Identify which cell holds the provided text, then report its (x, y) central coordinate. 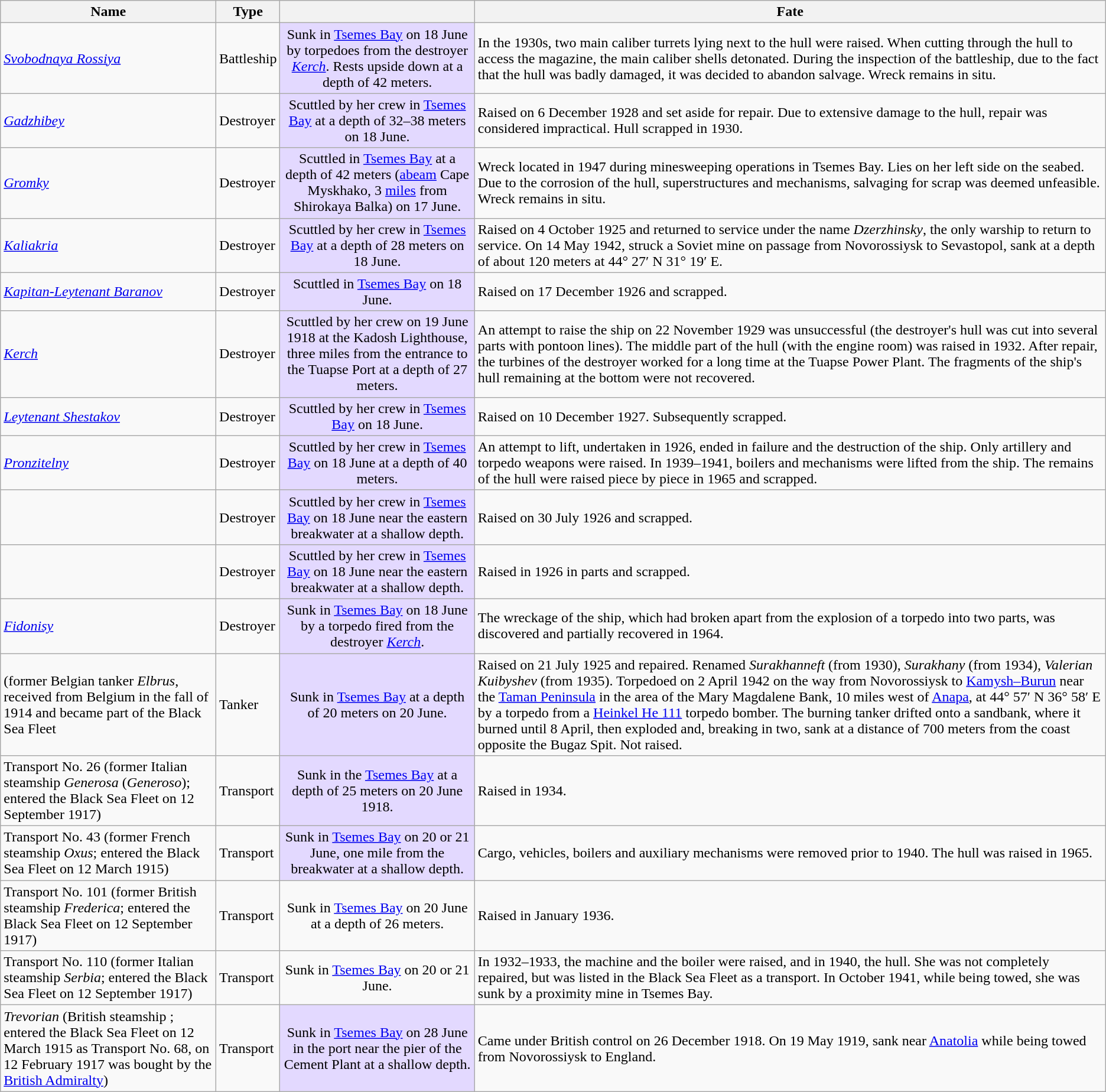
Scuttled by her crew in Tsemes Bay at a depth of 28 meters on 18 June. (377, 245)
Tanker (248, 704)
Scuttled by her crew on 19 June 1918 at the Kadosh Lighthouse, three miles from the entrance to the Tuapse Port at a depth of 27 meters. (377, 354)
Gadzhibey (109, 121)
Raised on 10 December 1927. Subsequently scrapped. (790, 416)
Scuttled in Tsemes Bay at a depth of 42 meters (abeam Cape Myskhako, 3 miles from Shirokaya Balka) on 17 June. (377, 183)
Transport No. 43 (former French steamship Oxus; entered the Black Sea Fleet on 12 March 1915) (109, 853)
Scuttled by her crew in Tsemes Bay on 18 June. (377, 416)
Kapitan-Leytenant Baranov (109, 292)
Raised on 30 July 1926 and scrapped. (790, 517)
Leytenant Shestakov (109, 416)
The wreckage of the ship, which had broken apart from the explosion of a torpedo into two parts, was discovered and partially recovered in 1964. (790, 626)
Sunk in the Tsemes Bay at a depth of 25 meters on 20 June 1918. (377, 791)
Sunk in Tsemes Bay on 20 June at a depth of 26 meters. (377, 916)
Raised on 6 December 1928 and set aside for repair. Due to extensive damage to the hull, repair was considered impractical. Hull scrapped in 1930. (790, 121)
Sunk in Tsemes Bay at a depth of 20 meters on 20 June. (377, 704)
Battleship (248, 58)
Raised on 17 December 1926 and scrapped. (790, 292)
Raised in 1934. (790, 791)
Transport No. 110 (former Italian steamship Serbia; entered the Black Sea Fleet on 12 September 1917) (109, 978)
Transport No. 26 (former Italian steamship Generosa (Generoso); entered the Black Sea Fleet on 12 September 1917) (109, 791)
Cargo, vehicles, boilers and auxiliary mechanisms were removed prior to 1940. The hull was raised in 1965. (790, 853)
Pronzitelny (109, 463)
Gromky (109, 183)
Raised in 1926 in parts and scrapped. (790, 571)
Came under British control on 26 December 1918. On 19 May 1919, sank near Anatolia while being towed from Novorossiysk to England. (790, 1048)
Scuttled in Tsemes Bay on 18 June. (377, 292)
Sunk in Tsemes Bay on 18 June by torpedoes from the destroyer Kerch. Rests upside down at a depth of 42 meters. (377, 58)
Raised in January 1936. (790, 916)
(former Belgian tanker Elbrus, received from Belgium in the fall of 1914 and became part of the Black Sea Fleet (109, 704)
Scuttled by her crew in Tsemes Bay on 18 June at a depth of 40 meters. (377, 463)
Scuttled by her crew in Tsemes Bay at a depth of 32–38 meters on 18 June. (377, 121)
Sunk in Tsemes Bay on 28 June in the port near the pier of the Cement Plant at a shallow depth. (377, 1048)
Kerch (109, 354)
Type (248, 12)
Sunk in Tsemes Bay on 20 or 21 June, one mile from the breakwater at a shallow depth. (377, 853)
Transport No. 101 (former British steamship Frederica; entered the Black Sea Fleet on 12 September 1917) (109, 916)
Fate (790, 12)
Sunk in Tsemes Bay on 18 June by a torpedo fired from the destroyer Kerch. (377, 626)
Sunk in Tsemes Bay on 20 or 21 June. (377, 978)
Kaliakria (109, 245)
Svobodnaya Rossiya (109, 58)
Fidonisy (109, 626)
Name (109, 12)
